Provide the [X, Y] coordinate of the cell's center where the given text is located.  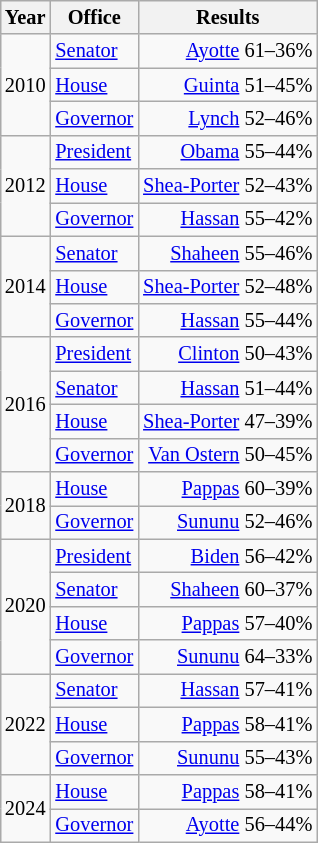
Year [25, 18]
Sununu 64–33% [228, 657]
Pappas 60–39% [228, 489]
Clinton 50–43% [228, 354]
Hassan 55–44% [228, 321]
Sununu 55–43% [228, 758]
2018 [25, 506]
Shea-Porter 52–43% [228, 186]
Shaheen 55–46% [228, 253]
Pappas 57–40% [228, 624]
Obama 55–44% [228, 152]
Sununu 52–46% [228, 523]
Office [94, 18]
Results [228, 18]
Hassan 57–41% [228, 691]
Guinta 51–45% [228, 85]
Hassan 55–42% [228, 220]
Shea-Porter 47–39% [228, 422]
2010 [25, 84]
Lynch 52–46% [228, 119]
Ayotte 61–36% [228, 51]
2014 [25, 286]
2012 [25, 186]
Ayotte 56–44% [228, 825]
Shaheen 60–37% [228, 590]
Biden 56–42% [228, 556]
2020 [25, 606]
Van Ostern 50–45% [228, 455]
2024 [25, 808]
Shea-Porter 52–48% [228, 287]
2016 [25, 404]
2022 [25, 724]
Hassan 51–44% [228, 388]
